Pinpoint the cell where the given text exists, returning its (x, y) midpoint coordinate. 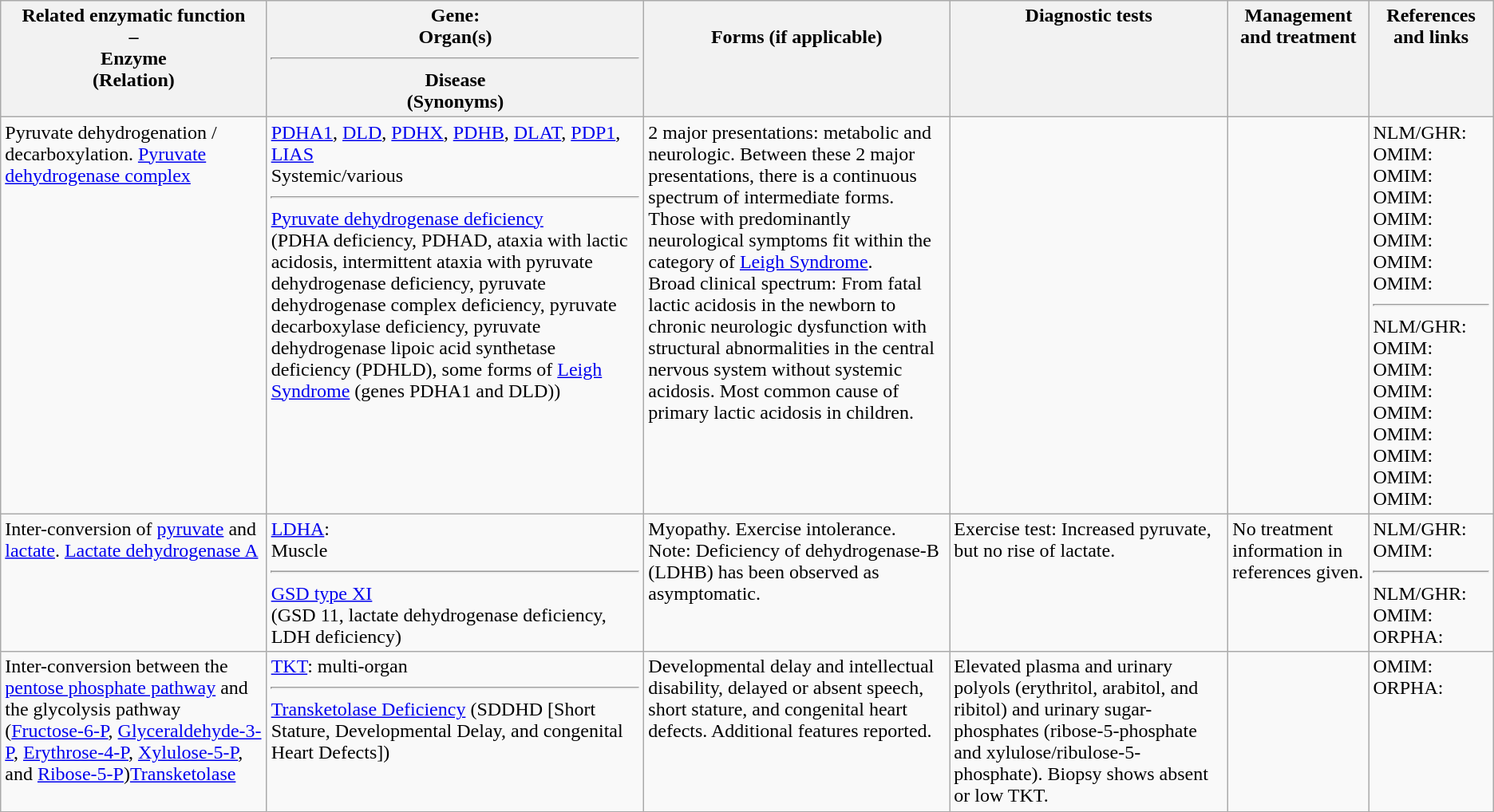
Diagnostic tests (1089, 59)
Inter-conversion of pyruvate and lactate. Lactate dehydrogenase A (134, 582)
Myopathy. Exercise intolerance.Note: Deficiency of dehydrogenase-B (LDHB) has been observed as asymptomatic. (796, 582)
LDHA: Muscle GSD type XI (GSD 11, lactate dehydrogenase deficiency, LDH deficiency) (455, 582)
Forms (if applicable) (796, 59)
Pyruvate dehydrogenation / decarboxylation. Pyruvate dehydrogenase complex (134, 316)
TKT: multi-organTransketolase Deficiency (SDDHD [Short Stature, Developmental Delay, and congenital Heart Defects]) (455, 731)
NLM/GHR: OMIM: NLM/GHR: OMIM: ORPHA: (1431, 582)
No treatment information in references given. (1298, 582)
Exercise test: Increased pyruvate, but no rise of lactate. (1089, 582)
Gene: Organ(s) Disease(Synonyms) (455, 59)
Related enzymatic function – Enzyme (Relation) (134, 59)
NLM/GHR: OMIM: OMIM: OMIM: OMIM: OMIM: OMIM: OMIM: NLM/GHR: OMIM: OMIM: OMIM: OMIM: OMIM: OMIM: OMIM: OMIM: (1431, 316)
References and links (1431, 59)
Developmental delay and intellectual disability, delayed or absent speech, short stature, and congenital heart defects. Additional features reported. (796, 731)
Management and treatment (1298, 59)
OMIM: ORPHA: (1431, 731)
